Extract the (X, Y) coordinate from the center of the cell holding the provided text.  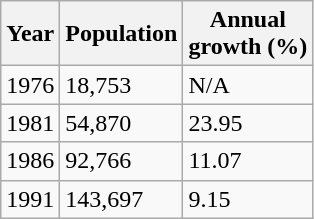
9.15 (248, 199)
54,870 (122, 123)
1981 (30, 123)
Year (30, 34)
18,753 (122, 85)
92,766 (122, 161)
23.95 (248, 123)
1976 (30, 85)
Annualgrowth (%) (248, 34)
11.07 (248, 161)
143,697 (122, 199)
Population (122, 34)
1991 (30, 199)
N/A (248, 85)
1986 (30, 161)
